For the text-containing cell, return its midpoint in (X, Y) coordinate format. 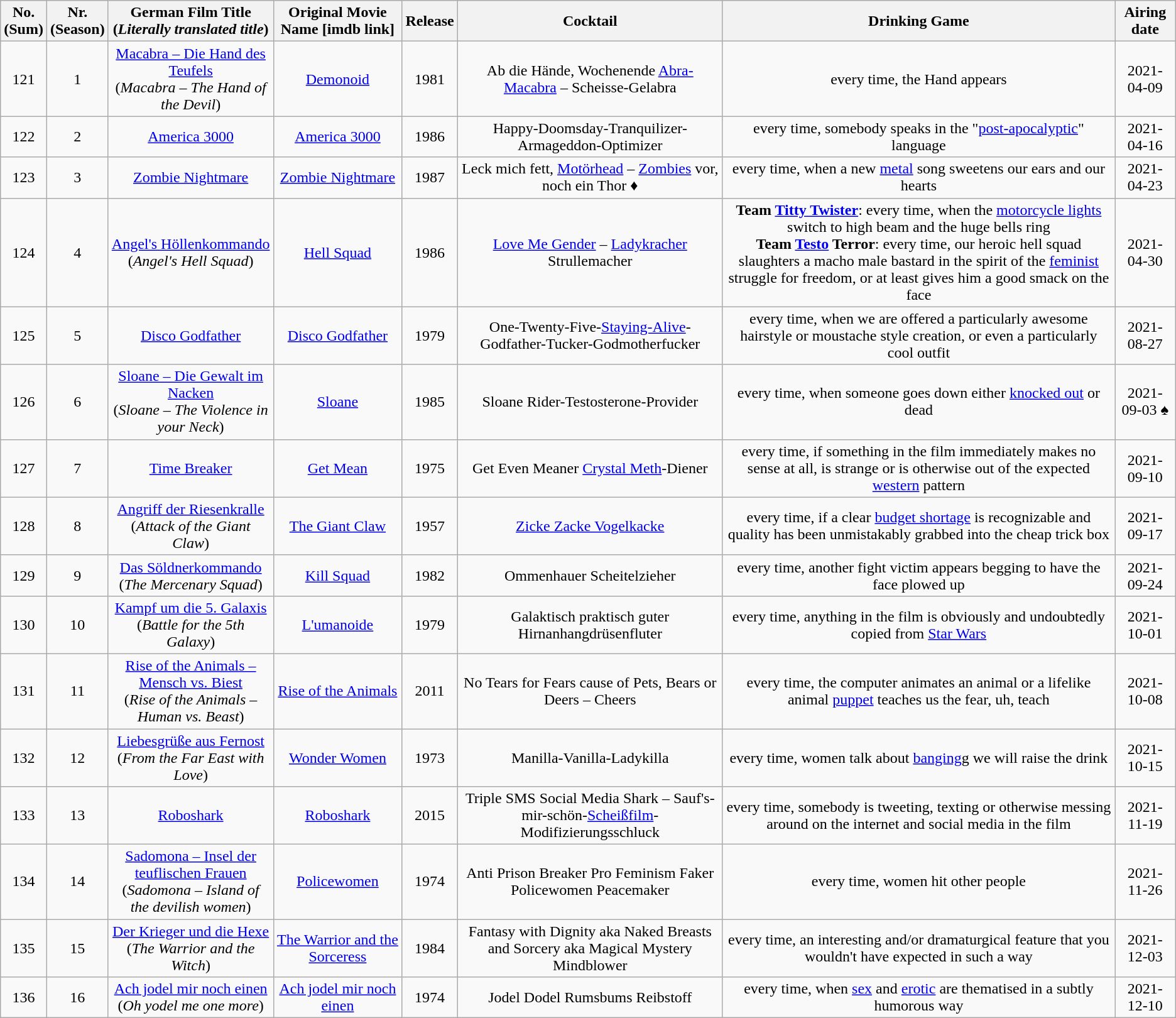
4 (77, 253)
1975 (430, 468)
every time, when someone goes down either knocked out or dead (918, 402)
11 (77, 691)
Kampf um die 5. Galaxis(Battle for the 5th Galaxy) (191, 625)
The Warrior and the Sorceress (338, 948)
Zicke Zacke Vogelkacke (590, 526)
2021-12-10 (1145, 998)
every time, somebody is tweeting, texting or otherwise messing around on the internet and social media in the film (918, 816)
6 (77, 402)
Sadomona – Insel der teuflischen Frauen(Sadomona – Island of the devilish women) (191, 882)
German Film Title (Literally translated title) (191, 21)
every time, women talk about bangingg we will raise the drink (918, 758)
Get Even Meaner Crystal Meth-Diener (590, 468)
10 (77, 625)
130 (24, 625)
One-Twenty-Five-Staying-Alive-Godfather-Tucker-Godmotherfucker (590, 336)
2021-11-19 (1145, 816)
Sloane – Die Gewalt im Nacken(Sloane – The Violence in your Neck) (191, 402)
every time, women hit other people (918, 882)
every time, the Hand appears (918, 79)
2021-09-17 (1145, 526)
L'umanoide (338, 625)
Kill Squad (338, 576)
2021-09-03 ♠ (1145, 402)
121 (24, 79)
Rise of the Animals (338, 691)
Angel's Höllenkommando(Angel's Hell Squad) (191, 253)
Original Movie Name [imdb link] (338, 21)
126 (24, 402)
1985 (430, 402)
Das Söldnerkommando(The Mercenary Squad) (191, 576)
2021-10-08 (1145, 691)
2011 (430, 691)
2021-04-23 (1145, 177)
Manilla-Vanilla-Ladykilla (590, 758)
Demonoid (338, 79)
1973 (430, 758)
Liebesgrüße aus Fernost(From the Far East with Love) (191, 758)
every time, the computer animates an animal or a lifelike animal puppet teaches us the fear, uh, teach (918, 691)
15 (77, 948)
Leck mich fett, Motörhead – Zombies vor, noch ein Thor ♦ (590, 177)
125 (24, 336)
every time, when a new metal song sweetens our ears and our hearts (918, 177)
Time Breaker (191, 468)
every time, when sex and erotic are thematised in a subtly humorous way (918, 998)
131 (24, 691)
2 (77, 137)
122 (24, 137)
Sloane (338, 402)
129 (24, 576)
2015 (430, 816)
128 (24, 526)
Happy-Doomsday-Tranquilizer-Armageddon-Optimizer (590, 137)
132 (24, 758)
Wonder Women (338, 758)
Love Me Gender – Ladykracher Strullemacher (590, 253)
2021-11-26 (1145, 882)
The Giant Claw (338, 526)
9 (77, 576)
1981 (430, 79)
127 (24, 468)
1 (77, 79)
124 (24, 253)
2021-08-27 (1145, 336)
every time, if something in the film immediately makes no sense at all, is strange or is otherwise out of the expected western pattern (918, 468)
2021-09-24 (1145, 576)
2021-09-10 (1145, 468)
Fantasy with Dignity aka Naked Breasts and Sorcery aka Magical Mystery Mindblower (590, 948)
3 (77, 177)
Nr.(Season) (77, 21)
136 (24, 998)
every time, an interesting and/or dramaturgical feature that you wouldn't have expected in such a way (918, 948)
1987 (430, 177)
2021-10-01 (1145, 625)
134 (24, 882)
every time, if a clear budget shortage is recognizable and quality has been unmistakably grabbed into the cheap trick box (918, 526)
5 (77, 336)
Cocktail (590, 21)
1982 (430, 576)
Angriff der Riesenkralle(Attack of the Giant Claw) (191, 526)
8 (77, 526)
1957 (430, 526)
Ommenhauer Scheitelzieher (590, 576)
Airing date (1145, 21)
No.(Sum) (24, 21)
Macabra – Die Hand des Teufels(Macabra – The Hand of the Devil) (191, 79)
No Tears for Fears cause of Pets, Bears or Deers – Cheers (590, 691)
Anti Prison Breaker Pro Feminism Faker Policewomen Peacemaker (590, 882)
Ab die Hände, Wochenende Abra-Macabra – Scheisse-Gelabra (590, 79)
Get Mean (338, 468)
every time, somebody speaks in the "post-apocalyptic" language (918, 137)
every time, when we are offered a particularly awesome hairstyle or moustache style creation, or even a particularly cool outfit (918, 336)
123 (24, 177)
7 (77, 468)
Ach jodel mir noch einen(Oh yodel me one more) (191, 998)
1984 (430, 948)
Ach jodel mir noch einen (338, 998)
2021-10-15 (1145, 758)
14 (77, 882)
Rise of the Animals – Mensch vs. Biest(Rise of the Animals – Human vs. Beast) (191, 691)
13 (77, 816)
2021-04-16 (1145, 137)
Release (430, 21)
133 (24, 816)
Der Krieger und die Hexe(The Warrior and the Witch) (191, 948)
2021-04-30 (1145, 253)
Policewomen (338, 882)
135 (24, 948)
Sloane Rider-Testosterone-Provider (590, 402)
Triple SMS Social Media Shark – Sauf's-mir-schön-Scheißfilm-Modifizierungsschluck (590, 816)
16 (77, 998)
12 (77, 758)
Jodel Dodel Rumsbums Reibstoff (590, 998)
2021-04-09 (1145, 79)
Galaktisch praktisch guter Hirnanhangdrüsenfluter (590, 625)
every time, another fight victim appears begging to have the face plowed up (918, 576)
Hell Squad (338, 253)
2021-12-03 (1145, 948)
Drinking Game (918, 21)
every time, anything in the film is obviously and undoubtedly copied from Star Wars (918, 625)
